For the text-containing cell, return its midpoint in [X, Y] coordinate format. 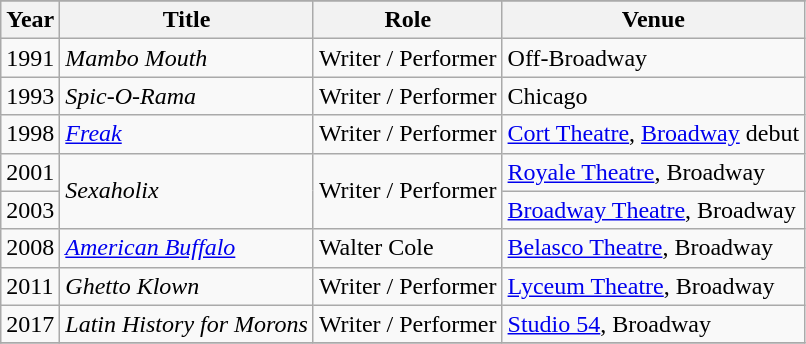
Lyceum Theatre, Broadway [654, 286]
Belasco Theatre, Broadway [654, 248]
2017 [30, 324]
Role [408, 20]
Ghetto Klown [187, 286]
1998 [30, 134]
2008 [30, 248]
Freak [187, 134]
2011 [30, 286]
Title [187, 20]
Latin History for Morons [187, 324]
Royale Theatre, Broadway [654, 172]
Off-Broadway [654, 58]
1993 [30, 96]
2001 [30, 172]
Cort Theatre, Broadway debut [654, 134]
Chicago [654, 96]
2003 [30, 210]
Year [30, 20]
Spic-O-Rama [187, 96]
Studio 54, Broadway [654, 324]
Walter Cole [408, 248]
Broadway Theatre, Broadway [654, 210]
Venue [654, 20]
American Buffalo [187, 248]
Sexaholix [187, 191]
Mambo Mouth [187, 58]
1991 [30, 58]
